Determine the (x, y) coordinate at the center of the cell enclosing the given text.  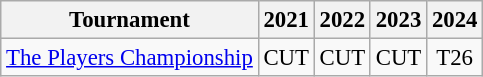
The Players Championship (130, 58)
2024 (455, 20)
T26 (455, 58)
Tournament (130, 20)
2021 (286, 20)
2022 (342, 20)
2023 (398, 20)
